For the text-containing cell, return its midpoint in [X, Y] coordinate format. 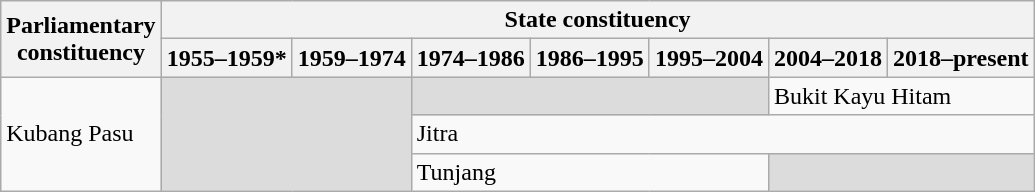
1986–1995 [590, 58]
1974–1986 [470, 58]
Parliamentaryconstituency [81, 39]
1995–2004 [708, 58]
2018–present [960, 58]
Jitra [722, 134]
State constituency [598, 20]
1959–1974 [352, 58]
Bukit Kayu Hitam [901, 96]
Tunjang [590, 172]
2004–2018 [828, 58]
1955–1959* [226, 58]
Kubang Pasu [81, 134]
